For the text-containing cell, return its midpoint in (X, Y) coordinate format. 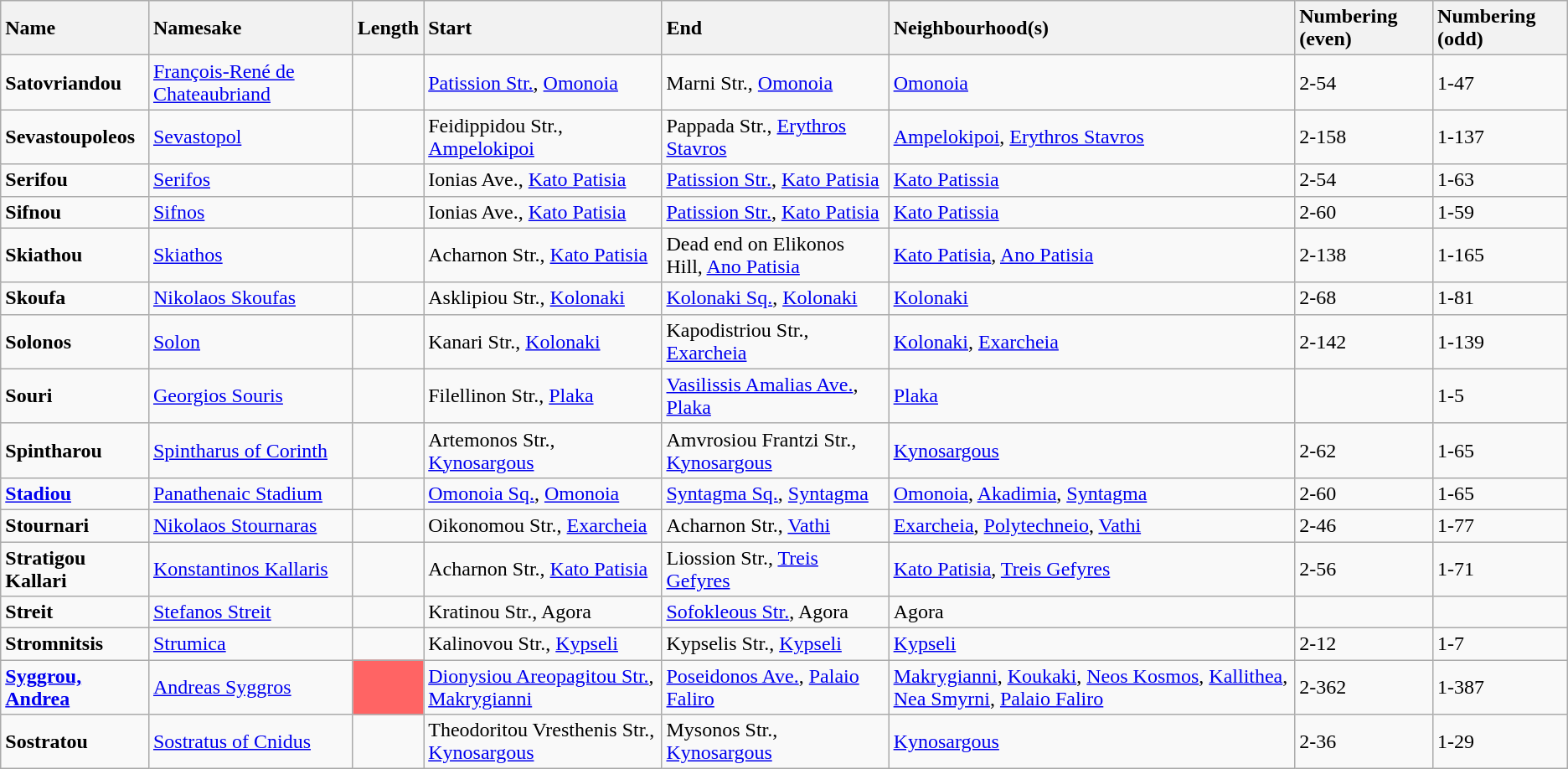
Serifou (75, 180)
End (776, 28)
Dionysiou Areopagitou Str., Makrygianni (543, 687)
Georgios Souris (250, 395)
Kanari Str., Kolonaki (543, 342)
Feidippidou Str., Ampelokipoi (543, 137)
1-139 (1501, 342)
Length (388, 28)
Kratinou Str., Agora (543, 612)
Souri (75, 395)
Kato Patisia, Treis Gefyres (1092, 568)
Strumica (250, 644)
Poseidonos Ave., Palaio Faliro (776, 687)
2-138 (1364, 255)
Kapodistriou Str., Exarcheia (776, 342)
Name (75, 28)
Sevastoupoleos (75, 137)
Theodoritou Vresthenis Str., Kynosargous (543, 742)
Nikolaos Stournaras (250, 525)
Spintharus of Corinth (250, 451)
1-71 (1501, 568)
2-142 (1364, 342)
1-47 (1501, 82)
Artemonos Str., Kynosargous (543, 451)
1-7 (1501, 644)
Skoufa (75, 298)
Pappada Str., Erythros Stavros (776, 137)
Ampelokipoi, Erythros Stavros (1092, 137)
Stournari (75, 525)
2-68 (1364, 298)
2-46 (1364, 525)
Sofokleous Str., Agora (776, 612)
Sostratus of Cnidus (250, 742)
Stadiou (75, 493)
Dead end on Elikonos Hill, Ano Patisia (776, 255)
Sifnos (250, 212)
François-René de Chateaubriand (250, 82)
Filellinon Str., Plaka (543, 395)
2-56 (1364, 568)
2-158 (1364, 137)
Neighbourhood(s) (1092, 28)
Syntagma Sq., Syntagma (776, 493)
Start (543, 28)
1-5 (1501, 395)
Andreas Syggros (250, 687)
Numbering (odd) (1501, 28)
Kypselis Str., Kypseli (776, 644)
Sostratou (75, 742)
Spintharou (75, 451)
Serifos (250, 180)
Omonoia, Akadimia, Syntagma (1092, 493)
1-387 (1501, 687)
Kolonaki (1092, 298)
Namesake (250, 28)
Konstantinos Kallaris (250, 568)
Kolonaki, Exarcheia (1092, 342)
1-137 (1501, 137)
Patission Str., Omonoia (543, 82)
Kypseli (1092, 644)
Oikonomou Str., Exarcheia (543, 525)
1-77 (1501, 525)
Plaka (1092, 395)
Syggrou, Andrea (75, 687)
2-12 (1364, 644)
Numbering (even) (1364, 28)
2-362 (1364, 687)
Sifnou (75, 212)
Omonoia (1092, 82)
Solon (250, 342)
Vasilissis Amalias Ave., Plaka (776, 395)
Kolonaki Sq., Kolonaki (776, 298)
Acharnon Str., Vathi (776, 525)
Kalinovou Str., Kypseli (543, 644)
Marni Str., Omonoia (776, 82)
Omonoia Sq., Omonoia (543, 493)
Skiathos (250, 255)
Liossion Str., Treis Gefyres (776, 568)
Solonos (75, 342)
1-63 (1501, 180)
1-81 (1501, 298)
Kato Patisia, Ano Patisia (1092, 255)
Panathenaic Stadium (250, 493)
Stratigou Kallari (75, 568)
Asklipiou Str., Kolonaki (543, 298)
Stefanos Streit (250, 612)
2-62 (1364, 451)
Streit (75, 612)
Mysonos Str., Kynosargous (776, 742)
Skiathou (75, 255)
Satovriandou (75, 82)
Stromnitsis (75, 644)
1-59 (1501, 212)
1-165 (1501, 255)
1-29 (1501, 742)
Sevastopol (250, 137)
Agora (1092, 612)
2-36 (1364, 742)
Exarcheia, Polytechneio, Vathi (1092, 525)
Amvrosiou Frantzi Str., Kynosargous (776, 451)
Makrygianni, Koukaki, Neos Kosmos, Kallithea, Nea Smyrni, Palaio Faliro (1092, 687)
Nikolaos Skoufas (250, 298)
